Locate the cell with the specified text and output its (x, y) center coordinate. 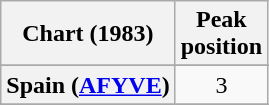
Spain (AFYVE) (88, 85)
Peakposition (221, 34)
Chart (1983) (88, 34)
3 (221, 85)
